Search for the cell housing the specified text and yield its [X, Y] center coordinate. 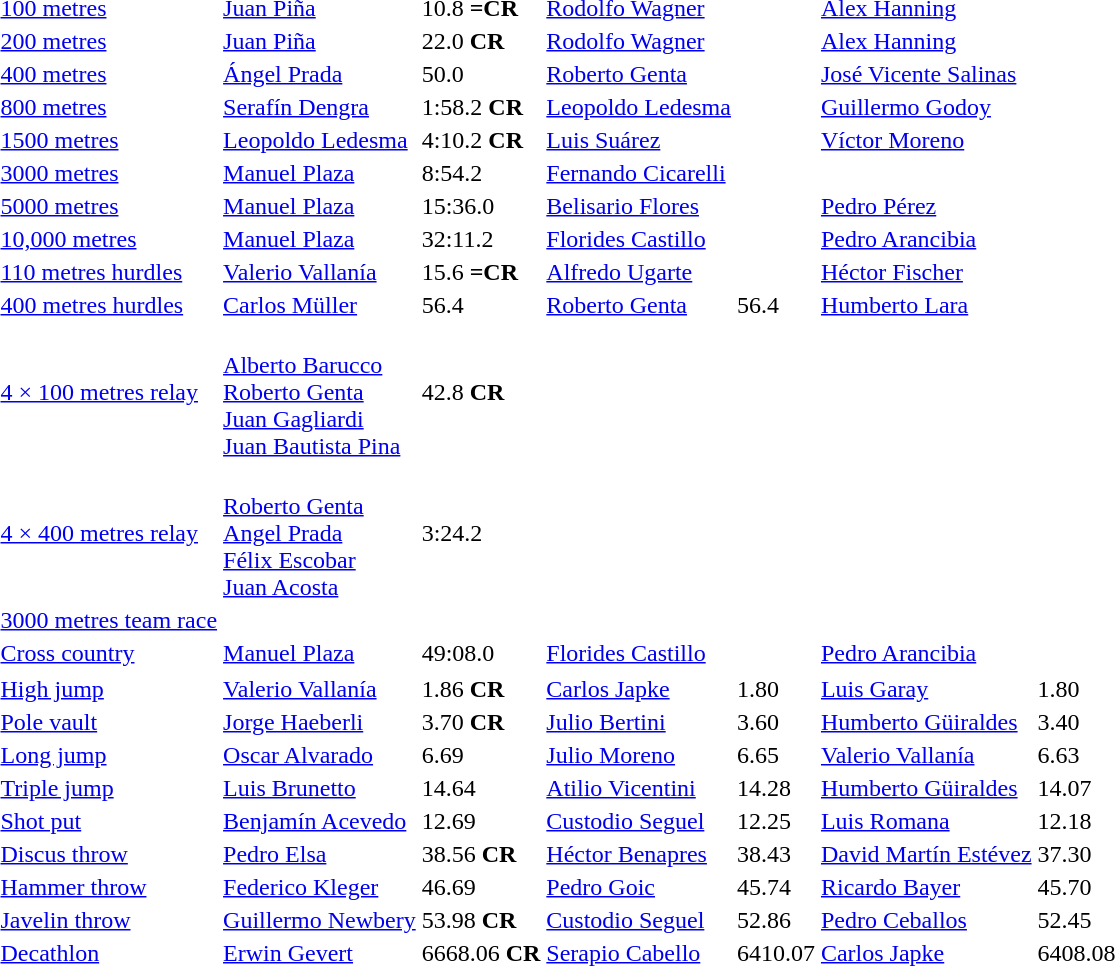
Guillermo Newbery [320, 920]
Oscar Alvarado [320, 755]
Luis Suárez [639, 140]
Pedro Pérez [926, 206]
52.86 [776, 920]
6.69 [481, 755]
José Vicente Salinas [926, 74]
1.80 [776, 689]
Juan Piña [320, 41]
Jorge Haeberli [320, 722]
38.43 [776, 854]
Luis Romana [926, 821]
22.0 CR [481, 41]
Pedro Goic [639, 887]
Pedro Elsa [320, 854]
12.25 [776, 821]
Julio Moreno [639, 755]
Héctor Fischer [926, 272]
Belisario Flores [639, 206]
Fernando Cicarelli [639, 173]
Julio Bertini [639, 722]
Humberto Lara [926, 305]
46.69 [481, 887]
Héctor Benapres [639, 854]
3.70 CR [481, 722]
3.60 [776, 722]
32:11.2 [481, 239]
8:54.2 [481, 173]
Luis Garay [926, 689]
15.6 =CR [481, 272]
David Martín Estévez [926, 854]
1.86 CR [481, 689]
4:10.2 CR [481, 140]
12.69 [481, 821]
6.65 [776, 755]
Carlos Japke [639, 689]
Alberto BaruccoRoberto GentaJuan GagliardiJuan Bautista Pina [320, 392]
Serafín Dengra [320, 107]
Alex Hanning [926, 41]
38.56 CR [481, 854]
15:36.0 [481, 206]
14.64 [481, 788]
Guillermo Godoy [926, 107]
1:58.2 CR [481, 107]
50.0 [481, 74]
Luis Brunetto [320, 788]
49:08.0 [481, 653]
Ricardo Bayer [926, 887]
45.74 [776, 887]
Rodolfo Wagner [639, 41]
Benjamín Acevedo [320, 821]
42.8 CR [481, 392]
Ángel Prada [320, 74]
Pedro Ceballos [926, 920]
3:24.2 [481, 533]
Alfredo Ugarte [639, 272]
Carlos Müller [320, 305]
Roberto GentaAngel PradaFélix EscobarJuan Acosta [320, 533]
Atilio Vicentini [639, 788]
53.98 CR [481, 920]
14.28 [776, 788]
Víctor Moreno [926, 140]
Federico Kleger [320, 887]
